Identify which cell holds the provided text, then report its [x, y] central coordinate. 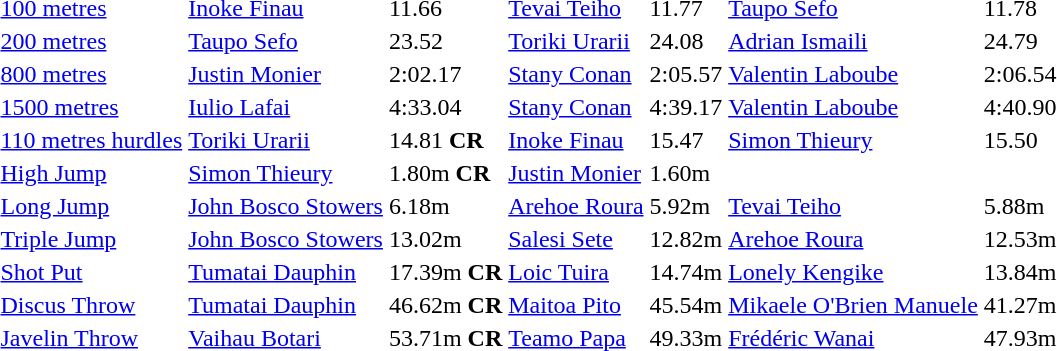
Loic Tuira [576, 272]
Inoke Finau [576, 140]
4:33.04 [445, 107]
17.39m CR [445, 272]
2:05.57 [686, 74]
6.18m [445, 206]
1.80m CR [445, 173]
5.92m [686, 206]
Mikaele O'Brien Manuele [854, 305]
Taupo Sefo [286, 41]
45.54m [686, 305]
14.81 CR [445, 140]
4:39.17 [686, 107]
2:02.17 [445, 74]
23.52 [445, 41]
13.02m [445, 239]
Tevai Teiho [854, 206]
15.47 [686, 140]
1.60m [686, 173]
12.82m [686, 239]
Maitoa Pito [576, 305]
14.74m [686, 272]
Adrian Ismaili [854, 41]
46.62m CR [445, 305]
24.08 [686, 41]
Lonely Kengike [854, 272]
Iulio Lafai [286, 107]
Salesi Sete [576, 239]
